Capture the cell that displays the provided text and extract its [x, y] central coordinate. 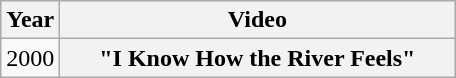
Video [258, 20]
"I Know How the River Feels" [258, 58]
Year [30, 20]
2000 [30, 58]
